Identify which cell holds the provided text, then report its [X, Y] central coordinate. 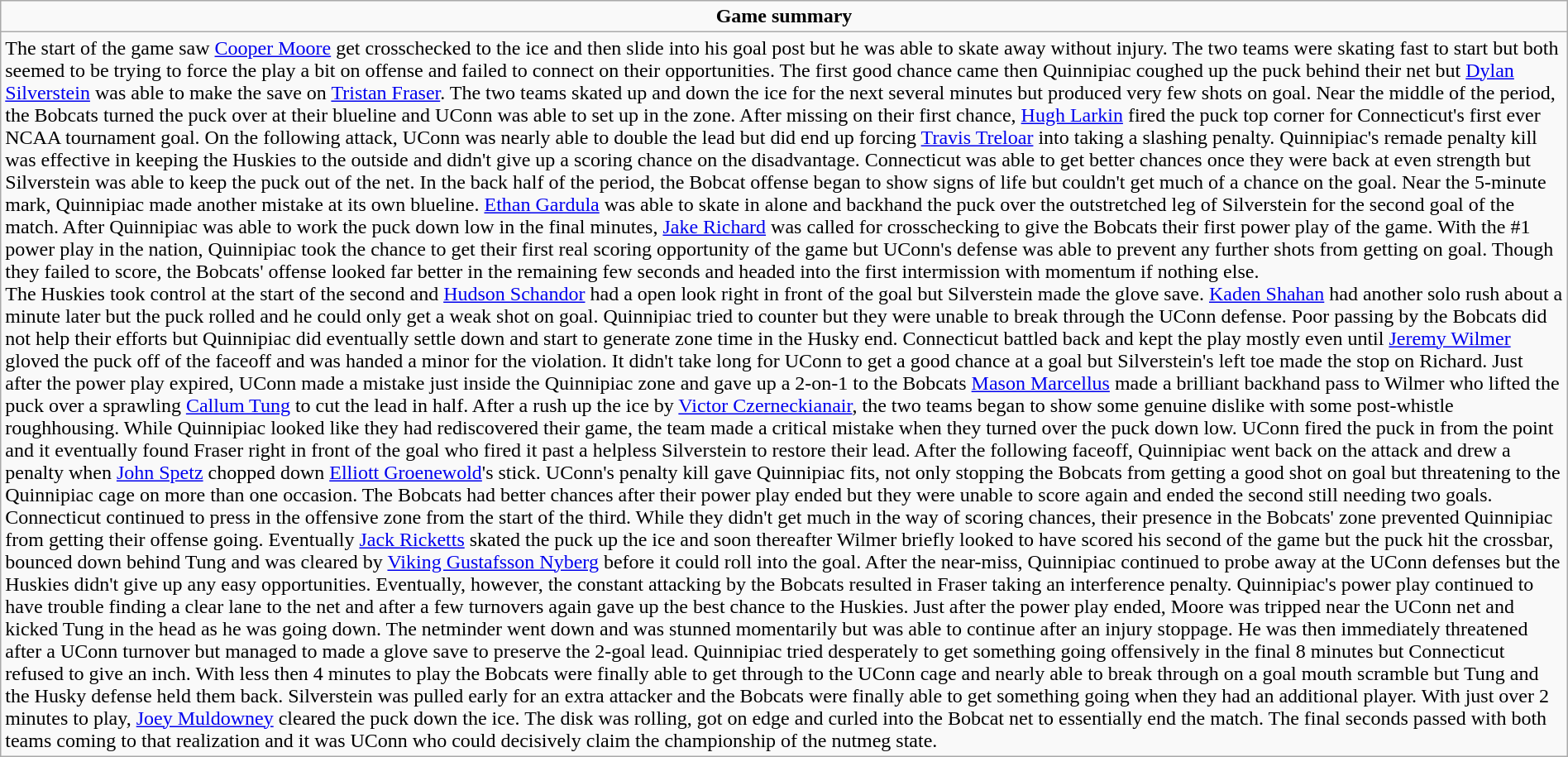
Game summary [784, 17]
